Scan for the cell matching the given text and deliver its [X, Y] coordinate at center. 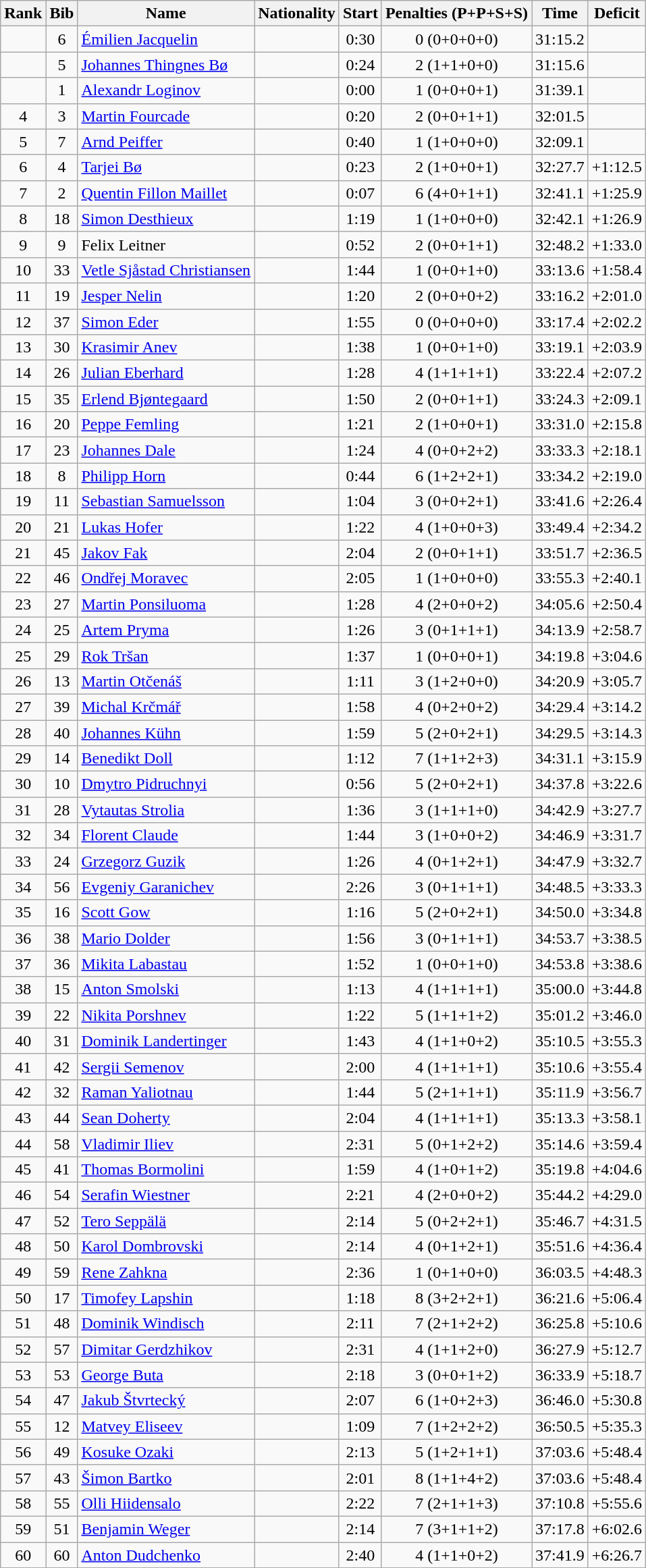
+4:36.4 [617, 1247]
0:07 [360, 193]
33:17.4 [560, 322]
33:16.2 [560, 296]
Anton Dudchenko [166, 1555]
33:33.3 [560, 450]
Scott Gow [166, 913]
34:20.9 [560, 681]
3 (1+2+0+0) [456, 681]
33:34.2 [560, 476]
Krasimir Anev [166, 348]
2:26 [360, 887]
Lukas Hofer [166, 527]
Serafin Wiestner [166, 1195]
Mikita Labastau [166, 964]
+3:38.6 [617, 964]
Benjamin Weger [166, 1529]
+4:29.0 [617, 1195]
Dmytro Pidruchnyi [166, 784]
8 (1+1+4+2) [456, 1478]
Peppe Femling [166, 425]
Deficit [617, 13]
Time [560, 13]
7 (3+1+1+2) [456, 1529]
2:40 [360, 1555]
1:04 [360, 502]
Artem Pryma [166, 630]
7 (2+1+1+3) [456, 1503]
34:29.5 [560, 732]
Penalties (P+P+S+S) [456, 13]
+1:26.9 [617, 219]
Martin Fourcade [166, 116]
36:03.5 [560, 1272]
Émilien Jacquelin [166, 39]
5 (0+2+2+1) [456, 1221]
Tero Seppälä [166, 1221]
34:47.9 [560, 861]
1:12 [360, 759]
35:10.6 [560, 1066]
+2:26.4 [617, 502]
+1:33.0 [617, 244]
0:40 [360, 142]
Sean Doherty [166, 1118]
+3:15.9 [617, 759]
31:15.2 [560, 39]
1:11 [360, 681]
33:55.3 [560, 578]
+2:50.4 [617, 604]
+6:02.6 [617, 1529]
+2:15.8 [617, 425]
+3:05.7 [617, 681]
2:36 [360, 1272]
+1:25.9 [617, 193]
1:20 [360, 296]
+3:56.7 [617, 1092]
+4:31.5 [617, 1221]
George Buta [166, 1375]
Grzegorz Guzik [166, 861]
33:24.3 [560, 399]
Martin Ponsiluoma [166, 604]
+3:58.1 [617, 1118]
1:43 [360, 1041]
0:52 [360, 244]
Felix Leitner [166, 244]
37:17.8 [560, 1529]
5 (0+1+2+2) [456, 1144]
34:50.0 [560, 913]
+3:55.3 [617, 1041]
Raman Yaliotnau [166, 1092]
+3:38.5 [617, 938]
1:18 [360, 1298]
1:56 [360, 938]
35:11.9 [560, 1092]
36:27.9 [560, 1349]
0:44 [360, 476]
36:33.9 [560, 1375]
4 (0+0+2+2) [456, 450]
Nikita Porshnev [166, 1015]
Dominik Landertinger [166, 1041]
4 (0+2+0+2) [456, 707]
1:36 [360, 810]
34:46.9 [560, 836]
Rok Tršan [166, 655]
Dimitar Gerdzhikov [166, 1349]
32:01.5 [560, 116]
0:23 [360, 167]
+2:18.1 [617, 450]
1:09 [360, 1426]
Jesper Nelin [166, 296]
+2:58.7 [617, 630]
Anton Smolski [166, 990]
6 (4+0+1+1) [456, 193]
4 (1+0+1+2) [456, 1170]
2:00 [360, 1066]
5 (1+1+1+2) [456, 1015]
35:10.5 [560, 1041]
8 (3+2+2+1) [456, 1298]
34:53.7 [560, 938]
Simon Eder [166, 322]
35:44.2 [560, 1195]
Bib [62, 13]
34:31.1 [560, 759]
3 (1+1+1+0) [456, 810]
3 (0+0+2+1) [456, 502]
Johannes Kühn [166, 732]
Benedikt Doll [166, 759]
7 (2+1+2+2) [456, 1324]
Start [360, 13]
Quentin Fillon Maillet [166, 193]
0:30 [360, 39]
Michal Krčmář [166, 707]
36:25.8 [560, 1324]
Nationality [297, 13]
1:55 [360, 322]
2:01 [360, 1478]
1:52 [360, 964]
0:20 [360, 116]
Šimon Bartko [166, 1478]
Vetle Sjåstad Christiansen [166, 270]
33:19.1 [560, 348]
7 (1+2+2+2) [456, 1426]
1:21 [360, 425]
1 [62, 90]
35:46.7 [560, 1221]
34:48.5 [560, 887]
Ondřej Moravec [166, 578]
1:37 [360, 655]
32:27.7 [560, 167]
34:19.8 [560, 655]
+2:19.0 [617, 476]
+5:10.6 [617, 1324]
32:41.1 [560, 193]
37:10.8 [560, 1503]
+1:12.5 [617, 167]
1:13 [360, 990]
31:15.6 [560, 65]
Sergii Semenov [166, 1066]
2:11 [360, 1324]
+5:35.3 [617, 1426]
2:21 [360, 1195]
3 [62, 116]
Martin Otčenáš [166, 681]
6 (1+2+2+1) [456, 476]
Kosuke Ozaki [166, 1452]
+5:55.6 [617, 1503]
34:05.6 [560, 604]
+2:01.0 [617, 296]
Karol Dombrovski [166, 1247]
3 (0+0+1+2) [456, 1375]
+2:09.1 [617, 399]
Rene Zahkna [166, 1272]
3 (1+0+0+2) [456, 836]
Jakov Fak [166, 553]
2 (1+1+0+0) [456, 65]
Name [166, 13]
7 (1+1+2+3) [456, 759]
2 (0+0+0+2) [456, 296]
34:53.8 [560, 964]
+3:59.4 [617, 1144]
35:00.0 [560, 990]
+3:34.8 [617, 913]
Florent Claude [166, 836]
1:19 [360, 219]
+3:32.7 [617, 861]
+6:26.7 [617, 1555]
+5:06.4 [617, 1298]
+3:46.0 [617, 1015]
32:48.2 [560, 244]
Arnd Peiffer [166, 142]
Timofey Lapshin [166, 1298]
35:19.8 [560, 1170]
33:41.6 [560, 502]
36:50.5 [560, 1426]
Thomas Bormolini [166, 1170]
33:13.6 [560, 270]
33:49.4 [560, 527]
Johannes Thingnes Bø [166, 65]
+3:14.2 [617, 707]
33:31.0 [560, 425]
32:09.1 [560, 142]
32:42.1 [560, 219]
5 (1+2+1+1) [456, 1452]
+3:14.3 [617, 732]
Sebastian Samuelsson [166, 502]
+2:07.2 [617, 373]
4 (1+1+2+0) [456, 1349]
+2:03.9 [617, 348]
+5:18.7 [617, 1375]
+2:34.2 [617, 527]
2 [62, 193]
Erlend Bjøntegaard [166, 399]
+3:22.6 [617, 784]
33:22.4 [560, 373]
Dominik Windisch [166, 1324]
31:39.1 [560, 90]
Vytautas Strolia [166, 810]
+3:04.6 [617, 655]
+3:33.3 [617, 887]
1 (0+1+0+0) [456, 1272]
35:14.6 [560, 1144]
2:05 [360, 578]
+1:58.4 [617, 270]
+5:30.8 [617, 1401]
+3:27.7 [617, 810]
2:13 [360, 1452]
Tarjei Bø [166, 167]
Jakub Štvrtecký [166, 1401]
Rank [23, 13]
1:24 [360, 450]
Olli Hiidensalo [166, 1503]
+4:48.3 [617, 1272]
+4:04.6 [617, 1170]
Mario Dolder [166, 938]
37:41.9 [560, 1555]
34:37.8 [560, 784]
2:22 [360, 1503]
Evgeniy Garanichev [166, 887]
33:51.7 [560, 553]
Simon Desthieux [166, 219]
1:50 [360, 399]
1:58 [360, 707]
34:29.4 [560, 707]
Vladimir Iliev [166, 1144]
6 (1+0+2+3) [456, 1401]
Julian Eberhard [166, 373]
0:56 [360, 784]
Philipp Horn [166, 476]
+2:40.1 [617, 578]
Johannes Dale [166, 450]
36:21.6 [560, 1298]
4 (1+0+0+3) [456, 527]
1:16 [360, 913]
+5:12.7 [617, 1349]
5 (2+1+1+1) [456, 1092]
+3:44.8 [617, 990]
34:13.9 [560, 630]
35:51.6 [560, 1247]
0:00 [360, 90]
2:18 [360, 1375]
36:46.0 [560, 1401]
+3:31.7 [617, 836]
2:07 [360, 1401]
34:42.9 [560, 810]
35:01.2 [560, 1015]
35:13.3 [560, 1118]
Alexandr Loginov [166, 90]
1:38 [360, 348]
+2:02.2 [617, 322]
Matvey Eliseev [166, 1426]
0:24 [360, 65]
+2:36.5 [617, 553]
+3:55.4 [617, 1066]
